For the text-containing cell, return its midpoint in (X, Y) coordinate format. 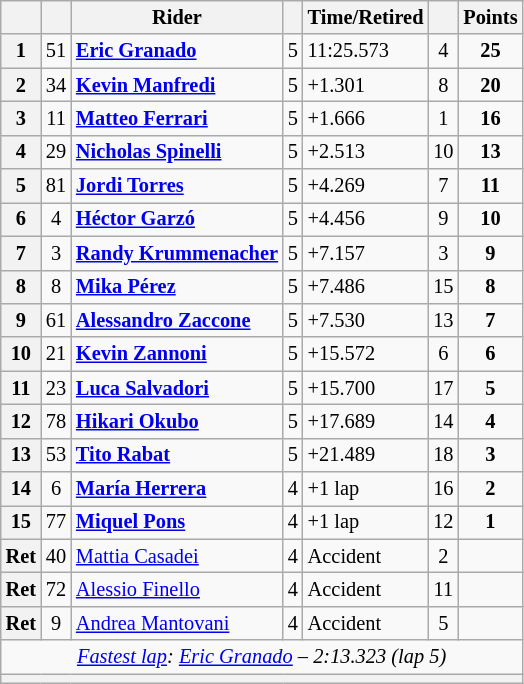
Luca Salvadori (177, 388)
María Herrera (177, 489)
Alessio Finello (177, 589)
+4.269 (366, 186)
+7.486 (366, 287)
81 (56, 186)
Jordi Torres (177, 186)
+17.689 (366, 421)
Mika Pérez (177, 287)
+21.489 (366, 455)
Mattia Casadei (177, 556)
77 (56, 522)
Fastest lap: Eric Granado – 2:13.323 (lap 5) (262, 657)
+15.572 (366, 354)
61 (56, 320)
Kevin Manfredi (177, 85)
+7.530 (366, 320)
+1.666 (366, 118)
Alessandro Zaccone (177, 320)
Hikari Okubo (177, 421)
+15.700 (366, 388)
78 (56, 421)
+4.456 (366, 219)
53 (56, 455)
Time/Retired (366, 17)
51 (56, 51)
+2.513 (366, 152)
72 (56, 589)
34 (56, 85)
Héctor Garzó (177, 219)
+1.301 (366, 85)
23 (56, 388)
Points (490, 17)
40 (56, 556)
Nicholas Spinelli (177, 152)
Rider (177, 17)
29 (56, 152)
Miquel Pons (177, 522)
20 (490, 85)
Kevin Zannoni (177, 354)
+7.157 (366, 253)
25 (490, 51)
17 (443, 388)
Andrea Mantovani (177, 623)
21 (56, 354)
Tito Rabat (177, 455)
11:25.573 (366, 51)
Eric Granado (177, 51)
18 (443, 455)
Matteo Ferrari (177, 118)
Randy Krummenacher (177, 253)
